Determine the (x, y) coordinate at the center of the cell enclosing the given text.  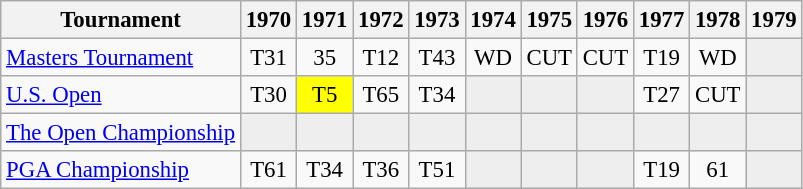
T43 (437, 58)
T36 (381, 170)
1978 (718, 20)
T61 (268, 170)
T30 (268, 95)
1971 (325, 20)
PGA Championship (121, 170)
1970 (268, 20)
Tournament (121, 20)
35 (325, 58)
T65 (381, 95)
T31 (268, 58)
1975 (549, 20)
U.S. Open (121, 95)
T5 (325, 95)
1973 (437, 20)
1976 (605, 20)
T27 (661, 95)
1974 (493, 20)
1979 (774, 20)
The Open Championship (121, 133)
61 (718, 170)
1977 (661, 20)
T12 (381, 58)
Masters Tournament (121, 58)
1972 (381, 20)
T51 (437, 170)
